Pinpoint the cell where the given text exists, returning its (X, Y) midpoint coordinate. 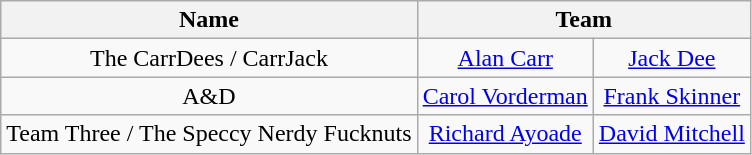
Jack Dee (672, 58)
The CarrDees / CarrJack (209, 58)
A&D (209, 96)
Alan Carr (505, 58)
Name (209, 20)
David Mitchell (672, 134)
Team Three / The Speccy Nerdy Fucknuts (209, 134)
Carol Vorderman (505, 96)
Frank Skinner (672, 96)
Team (584, 20)
Richard Ayoade (505, 134)
